Capture the cell that displays the provided text and extract its [x, y] central coordinate. 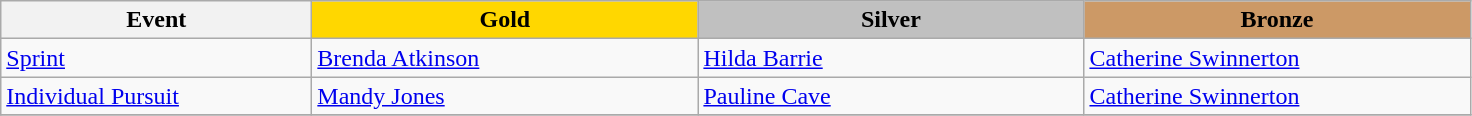
Pauline Cave [891, 96]
Mandy Jones [505, 96]
Bronze [1277, 20]
Sprint [156, 58]
Event [156, 20]
Silver [891, 20]
Brenda Atkinson [505, 58]
Gold [505, 20]
Individual Pursuit [156, 96]
Hilda Barrie [891, 58]
